Extract the [X, Y] coordinate from the center of the cell holding the provided text.  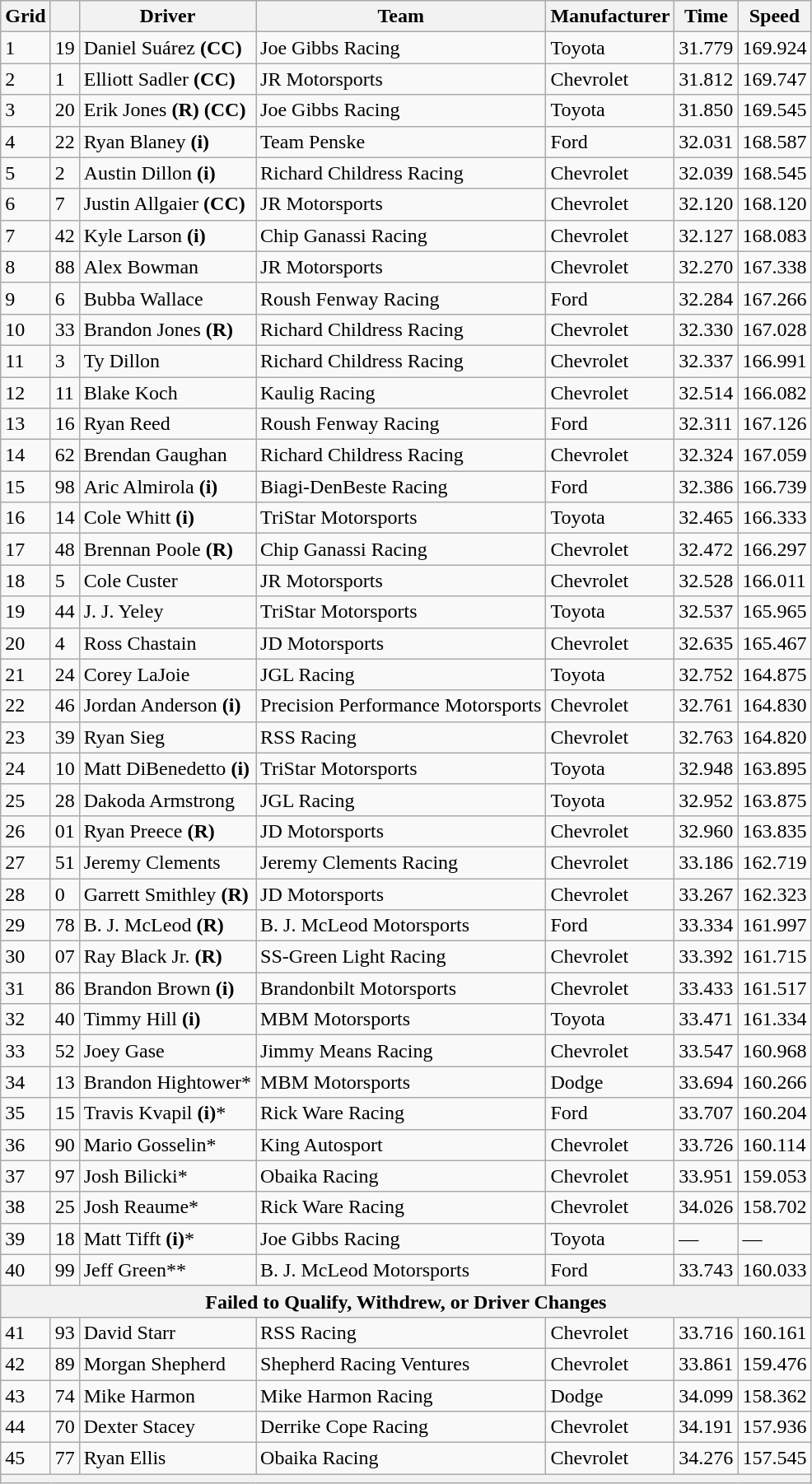
Jeremy Clements [167, 862]
21 [26, 674]
07 [64, 957]
32.528 [707, 581]
Brandon Jones (R) [167, 329]
167.266 [774, 298]
160.161 [774, 1332]
45 [26, 1458]
158.362 [774, 1396]
164.830 [774, 706]
Erik Jones (R) (CC) [167, 110]
Jeff Green** [167, 1270]
98 [64, 487]
160.114 [774, 1145]
32.752 [707, 674]
166.333 [774, 518]
Austin Dillon (i) [167, 173]
32.465 [707, 518]
J. J. Yeley [167, 612]
Team [401, 16]
Derrike Cope Racing [401, 1427]
Joey Gase [167, 1051]
161.997 [774, 926]
163.875 [774, 800]
159.053 [774, 1176]
32.127 [707, 236]
Ryan Blaney (i) [167, 142]
167.059 [774, 455]
8 [26, 267]
26 [26, 831]
168.120 [774, 204]
Ross Chastain [167, 643]
Ryan Sieg [167, 737]
Kyle Larson (i) [167, 236]
168.083 [774, 236]
157.936 [774, 1427]
David Starr [167, 1332]
33.433 [707, 988]
Manufacturer [610, 16]
167.126 [774, 424]
Jordan Anderson (i) [167, 706]
Ryan Reed [167, 424]
31.779 [707, 48]
77 [64, 1458]
Timmy Hill (i) [167, 1020]
Ryan Preece (R) [167, 831]
Blake Koch [167, 393]
31.850 [707, 110]
167.028 [774, 329]
33.743 [707, 1270]
Kaulig Racing [401, 393]
34.276 [707, 1458]
160.266 [774, 1082]
78 [64, 926]
166.297 [774, 549]
King Autosport [401, 1145]
90 [64, 1145]
32.330 [707, 329]
33.267 [707, 894]
Brennan Poole (R) [167, 549]
41 [26, 1332]
32.120 [707, 204]
32.311 [707, 424]
32.472 [707, 549]
Jeremy Clements Racing [401, 862]
31 [26, 988]
Grid [26, 16]
166.739 [774, 487]
168.587 [774, 142]
46 [64, 706]
Daniel Suárez (CC) [167, 48]
Mike Harmon [167, 1396]
Ray Black Jr. (R) [167, 957]
165.965 [774, 612]
Travis Kvapil (i)* [167, 1113]
160.033 [774, 1270]
33.186 [707, 862]
Mike Harmon Racing [401, 1396]
89 [64, 1364]
Josh Reaume* [167, 1207]
30 [26, 957]
Garrett Smithley (R) [167, 894]
32.039 [707, 173]
Dakoda Armstrong [167, 800]
Cole Whitt (i) [167, 518]
32.635 [707, 643]
33.716 [707, 1332]
32 [26, 1020]
168.545 [774, 173]
34 [26, 1082]
52 [64, 1051]
Matt Tifft (i)* [167, 1239]
165.467 [774, 643]
Precision Performance Motorsports [401, 706]
33.471 [707, 1020]
32.284 [707, 298]
169.545 [774, 110]
Matt DiBenedetto (i) [167, 768]
32.537 [707, 612]
Justin Allgaier (CC) [167, 204]
32.324 [707, 455]
17 [26, 549]
157.545 [774, 1458]
62 [64, 455]
Biagi-DenBeste Racing [401, 487]
Shepherd Racing Ventures [401, 1364]
SS-Green Light Racing [401, 957]
Elliott Sadler (CC) [167, 79]
33.726 [707, 1145]
164.875 [774, 674]
51 [64, 862]
33.861 [707, 1364]
32.270 [707, 267]
164.820 [774, 737]
Brendan Gaughan [167, 455]
166.991 [774, 361]
35 [26, 1113]
Driver [167, 16]
Time [707, 16]
32.031 [707, 142]
169.747 [774, 79]
34.191 [707, 1427]
88 [64, 267]
Failed to Qualify, Withdrew, or Driver Changes [406, 1301]
Dexter Stacey [167, 1427]
37 [26, 1176]
167.338 [774, 267]
166.082 [774, 393]
01 [64, 831]
Alex Bowman [167, 267]
32.514 [707, 393]
163.835 [774, 831]
9 [26, 298]
34.099 [707, 1396]
32.960 [707, 831]
Morgan Shepherd [167, 1364]
32.386 [707, 487]
Speed [774, 16]
27 [26, 862]
160.968 [774, 1051]
36 [26, 1145]
Josh Bilicki* [167, 1176]
34.026 [707, 1207]
33.392 [707, 957]
99 [64, 1270]
Cole Custer [167, 581]
Ty Dillon [167, 361]
32.763 [707, 737]
166.011 [774, 581]
161.334 [774, 1020]
86 [64, 988]
169.924 [774, 48]
33.707 [707, 1113]
Team Penske [401, 142]
23 [26, 737]
163.895 [774, 768]
38 [26, 1207]
33.951 [707, 1176]
93 [64, 1332]
Bubba Wallace [167, 298]
Brandon Brown (i) [167, 988]
Ryan Ellis [167, 1458]
0 [64, 894]
33.334 [707, 926]
31.812 [707, 79]
Aric Almirola (i) [167, 487]
Jimmy Means Racing [401, 1051]
160.204 [774, 1113]
33.547 [707, 1051]
161.715 [774, 957]
29 [26, 926]
32.952 [707, 800]
162.323 [774, 894]
74 [64, 1396]
159.476 [774, 1364]
Mario Gosselin* [167, 1145]
Brandonbilt Motorsports [401, 988]
158.702 [774, 1207]
32.948 [707, 768]
43 [26, 1396]
32.337 [707, 361]
162.719 [774, 862]
B. J. McLeod (R) [167, 926]
32.761 [707, 706]
70 [64, 1427]
Brandon Hightower* [167, 1082]
33.694 [707, 1082]
12 [26, 393]
Corey LaJoie [167, 674]
48 [64, 549]
161.517 [774, 988]
97 [64, 1176]
